Find where the given text appears and provide that cell's center as [x, y] coordinate. 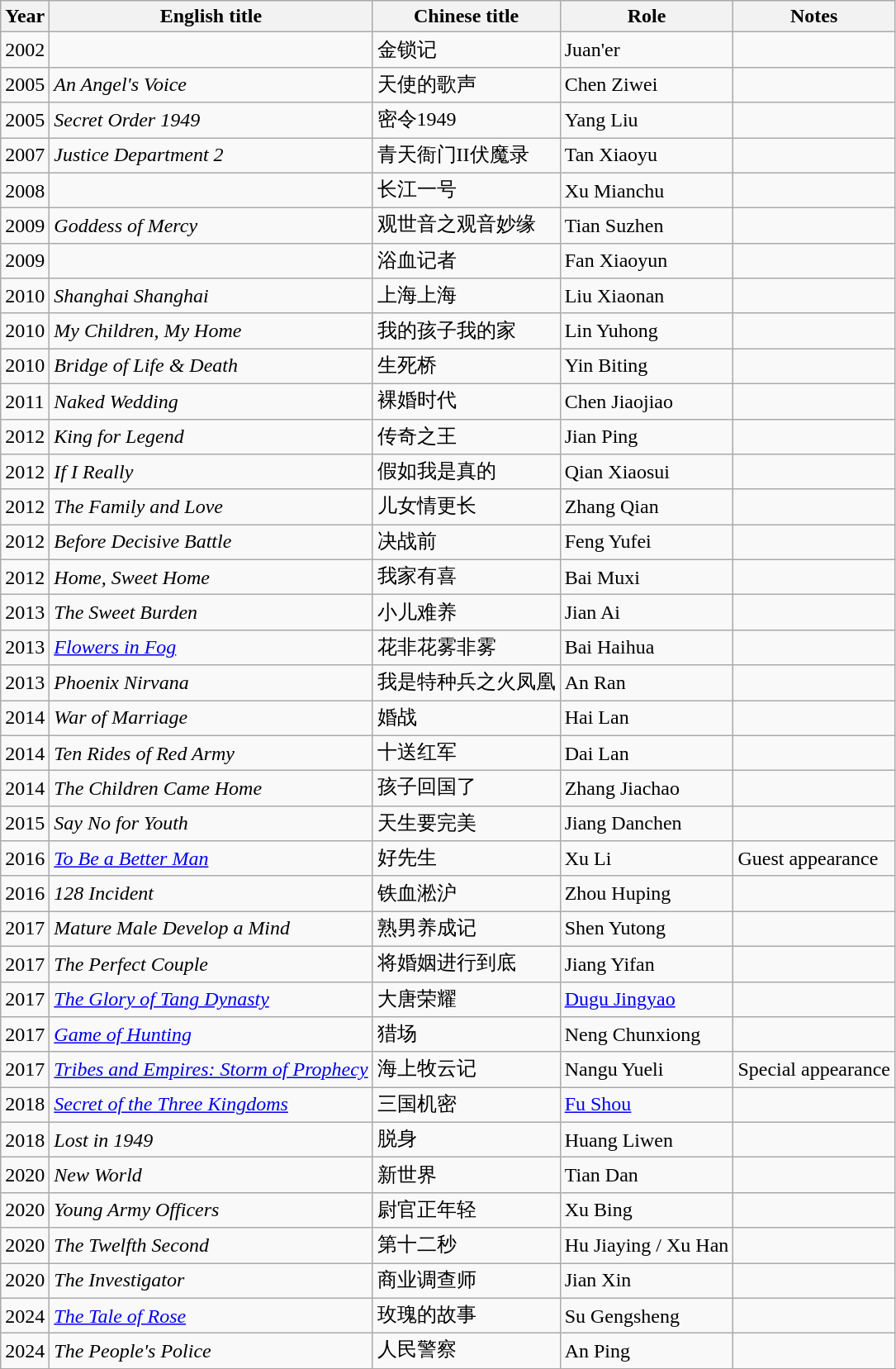
十送红军 [466, 753]
Shanghai Shanghai [211, 296]
Secret of the Three Kingdoms [211, 1105]
128 Incident [211, 894]
The Investigator [211, 1281]
生死桥 [466, 367]
我是特种兵之火凤凰 [466, 682]
Juan'er [647, 50]
Zhang Jiachao [647, 788]
Bai Muxi [647, 577]
Fan Xiaoyun [647, 261]
Chen Ziwei [647, 84]
Shen Yutong [647, 929]
将婚姻进行到底 [466, 963]
Secret Order 1949 [211, 121]
Bai Haihua [647, 648]
Jian Xin [647, 1281]
长江一号 [466, 190]
Hai Lan [647, 719]
Jiang Yifan [647, 963]
Lin Yuhong [647, 330]
Liu Xiaonan [647, 296]
裸婚时代 [466, 402]
大唐荣耀 [466, 1000]
Role [647, 17]
The Family and Love [211, 507]
Chinese title [466, 17]
金锁记 [466, 50]
Notes [814, 17]
花非花雾非雾 [466, 648]
Chen Jiaojiao [647, 402]
Xu Bing [647, 1210]
An Ran [647, 682]
上海上海 [466, 296]
儿女情更长 [466, 507]
Justice Department 2 [211, 155]
English title [211, 17]
Tan Xiaoyu [647, 155]
The Sweet Burden [211, 613]
观世音之观音妙缘 [466, 226]
Year [25, 17]
人民警察 [466, 1352]
Zhou Huping [647, 894]
Nangu Yueli [647, 1069]
Feng Yufei [647, 542]
My Children, My Home [211, 330]
猎场 [466, 1034]
玫瑰的故事 [466, 1315]
Yin Biting [647, 367]
Yang Liu [647, 121]
2015 [25, 823]
King for Legend [211, 436]
To Be a Better Man [211, 859]
War of Marriage [211, 719]
Xu Mianchu [647, 190]
熟男养成记 [466, 929]
2008 [25, 190]
好先生 [466, 859]
2002 [25, 50]
天生要完美 [466, 823]
新世界 [466, 1175]
Home, Sweet Home [211, 577]
2007 [25, 155]
Fu Shou [647, 1105]
我的孩子我的家 [466, 330]
Special appearance [814, 1069]
我家有喜 [466, 577]
Dai Lan [647, 753]
Jian Ai [647, 613]
婚战 [466, 719]
Jiang Danchen [647, 823]
Mature Male Develop a Mind [211, 929]
New World [211, 1175]
Guest appearance [814, 859]
Young Army Officers [211, 1210]
Tribes and Empires: Storm of Prophecy [211, 1069]
Hu Jiaying / Xu Han [647, 1246]
Phoenix Nirvana [211, 682]
密令1949 [466, 121]
铁血淞沪 [466, 894]
The Tale of Rose [211, 1315]
The People's Police [211, 1352]
Huang Liwen [647, 1140]
An Ping [647, 1352]
小儿难养 [466, 613]
Xu Li [647, 859]
决战前 [466, 542]
尉官正年轻 [466, 1210]
Game of Hunting [211, 1034]
Flowers in Fog [211, 648]
The Glory of Tang Dynasty [211, 1000]
The Twelfth Second [211, 1246]
Tian Suzhen [647, 226]
浴血记者 [466, 261]
青天衙门II伏魔录 [466, 155]
孩子回国了 [466, 788]
Say No for Youth [211, 823]
Goddess of Mercy [211, 226]
海上牧云记 [466, 1069]
Lost in 1949 [211, 1140]
Naked Wedding [211, 402]
Neng Chunxiong [647, 1034]
脱身 [466, 1140]
Zhang Qian [647, 507]
传奇之王 [466, 436]
Dugu Jingyao [647, 1000]
2011 [25, 402]
The Perfect Couple [211, 963]
Bridge of Life & Death [211, 367]
三国机密 [466, 1105]
商业调查师 [466, 1281]
If I Really [211, 473]
The Children Came Home [211, 788]
Tian Dan [647, 1175]
Jian Ping [647, 436]
Ten Rides of Red Army [211, 753]
天使的歌声 [466, 84]
Qian Xiaosui [647, 473]
Su Gengsheng [647, 1315]
An Angel's Voice [211, 84]
第十二秒 [466, 1246]
Before Decisive Battle [211, 542]
假如我是真的 [466, 473]
